Provide the [x, y] coordinate of the cell's center where the given text is located.  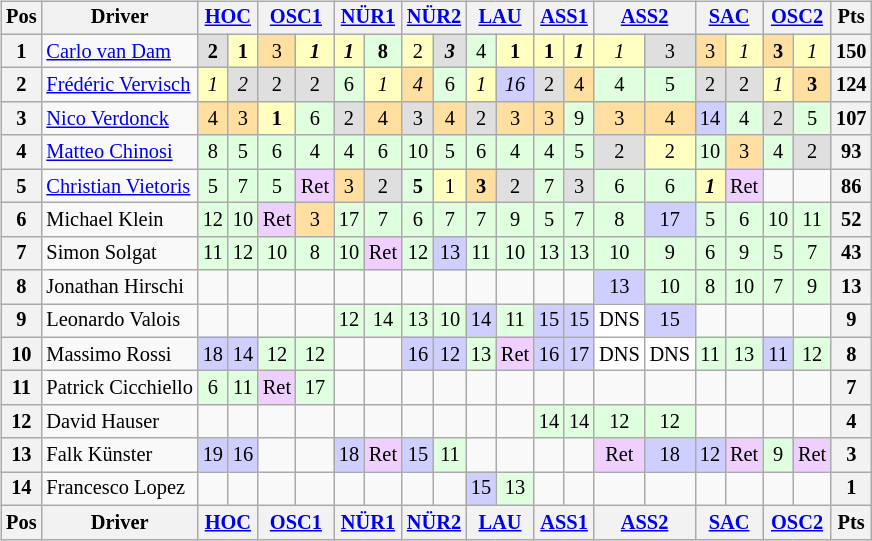
Falk Künster [119, 455]
Matteo Chinosi [119, 152]
David Hauser [119, 422]
52 [851, 220]
Simon Solgat [119, 253]
Jonathan Hirschi [119, 287]
Christian Vietoris [119, 186]
Francesco Lopez [119, 489]
Frédéric Vervisch [119, 85]
107 [851, 119]
Massimo Rossi [119, 354]
150 [851, 51]
93 [851, 152]
43 [851, 253]
Leonardo Valois [119, 321]
Carlo van Dam [119, 51]
19 [213, 455]
Michael Klein [119, 220]
Patrick Cicchiello [119, 388]
Nico Verdonck [119, 119]
86 [851, 186]
124 [851, 85]
